Provide the [X, Y] coordinate of the cell's center where the given text is located.  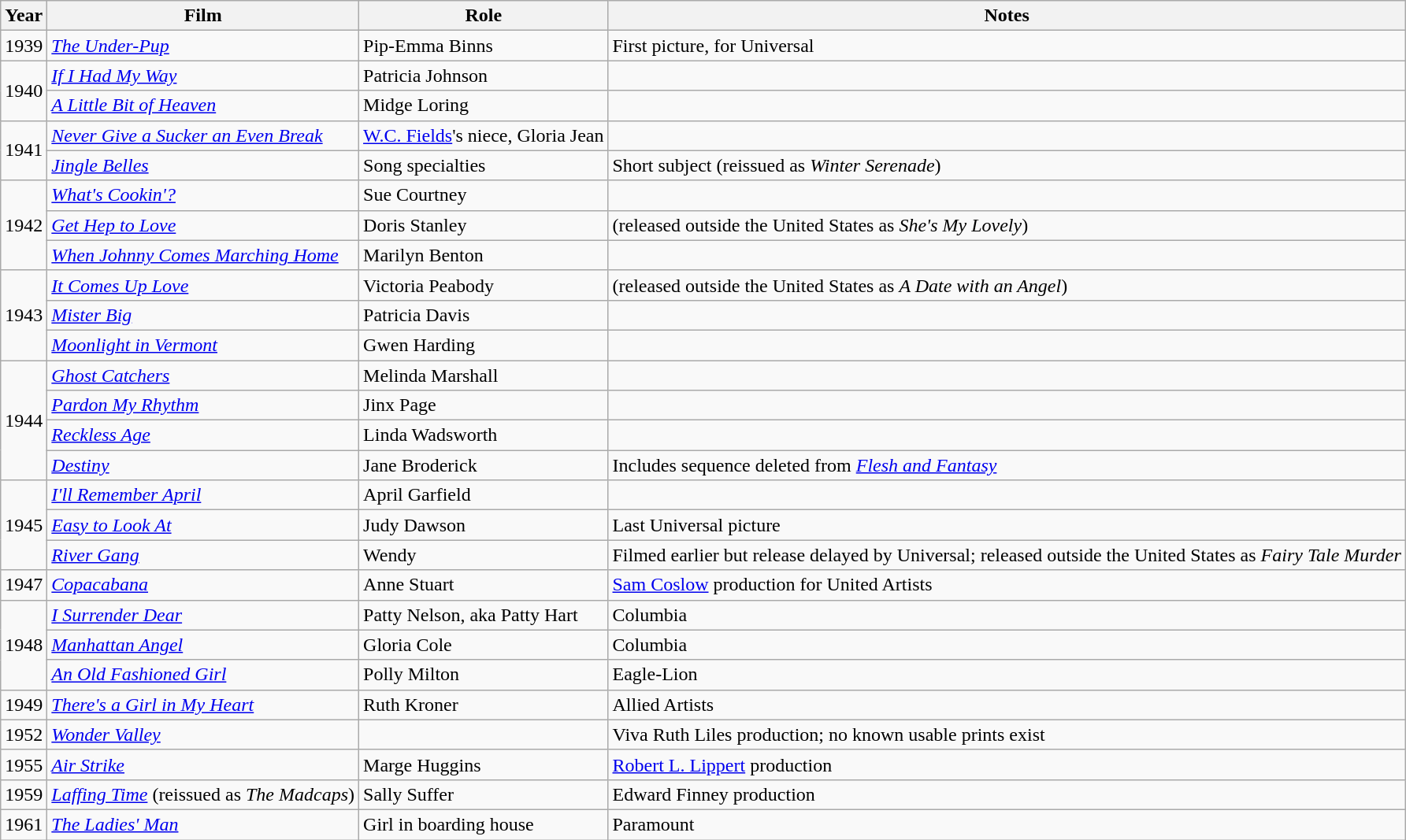
Includes sequence deleted from Flesh and Fantasy [1007, 465]
Marilyn Benton [484, 255]
Jane Broderick [484, 465]
Sue Courtney [484, 195]
Manhattan Angel [203, 645]
Air Strike [203, 764]
Patricia Davis [484, 315]
First picture, for Universal [1007, 46]
Wonder Valley [203, 735]
When Johnny Comes Marching Home [203, 255]
Patricia Johnson [484, 76]
Edward Finney production [1007, 794]
1949 [24, 705]
Girl in boarding house [484, 824]
Song specialties [484, 165]
There's a Girl in My Heart [203, 705]
1952 [24, 735]
I'll Remember April [203, 495]
1943 [24, 315]
Last Universal picture [1007, 525]
1940 [24, 91]
Destiny [203, 465]
Pardon My Rhythm [203, 405]
1939 [24, 46]
1948 [24, 645]
Role [484, 16]
It Comes Up Love [203, 285]
Allied Artists [1007, 705]
Ghost Catchers [203, 376]
Linda Wadsworth [484, 435]
I Surrender Dear [203, 615]
Patty Nelson, aka Patty Hart [484, 615]
Film [203, 16]
Jinx Page [484, 405]
W.C. Fields's niece, Gloria Jean [484, 135]
1945 [24, 525]
Pip-Emma Binns [484, 46]
Jingle Belles [203, 165]
(released outside the United States as A Date with an Angel) [1007, 285]
Sally Suffer [484, 794]
Gwen Harding [484, 345]
Notes [1007, 16]
A Little Bit of Heaven [203, 105]
Laffing Time (reissued as The Madcaps) [203, 794]
Doris Stanley [484, 225]
1942 [24, 225]
River Gang [203, 555]
Never Give a Sucker an Even Break [203, 135]
If I Had My Way [203, 76]
April Garfield [484, 495]
Filmed earlier but release delayed by Universal; released outside the United States as Fairy Tale Murder [1007, 555]
(released outside the United States as She's My Lovely) [1007, 225]
Anne Stuart [484, 585]
The Ladies' Man [203, 824]
1941 [24, 150]
Polly Milton [484, 675]
Marge Huggins [484, 764]
Year [24, 16]
Moonlight in Vermont [203, 345]
Paramount [1007, 824]
Robert L. Lippert production [1007, 764]
Wendy [484, 555]
Melinda Marshall [484, 376]
The Under-Pup [203, 46]
Sam Coslow production for United Artists [1007, 585]
1955 [24, 764]
Reckless Age [203, 435]
Short subject (reissued as Winter Serenade) [1007, 165]
Gloria Cole [484, 645]
Victoria Peabody [484, 285]
What's Cookin'? [203, 195]
1947 [24, 585]
1961 [24, 824]
Midge Loring [484, 105]
Judy Dawson [484, 525]
Eagle-Lion [1007, 675]
Get Hep to Love [203, 225]
Mister Big [203, 315]
1959 [24, 794]
An Old Fashioned Girl [203, 675]
Easy to Look At [203, 525]
Ruth Kroner [484, 705]
Copacabana [203, 585]
1944 [24, 420]
Viva Ruth Liles production; no known usable prints exist [1007, 735]
